Identify which cell holds the provided text, then report its [X, Y] central coordinate. 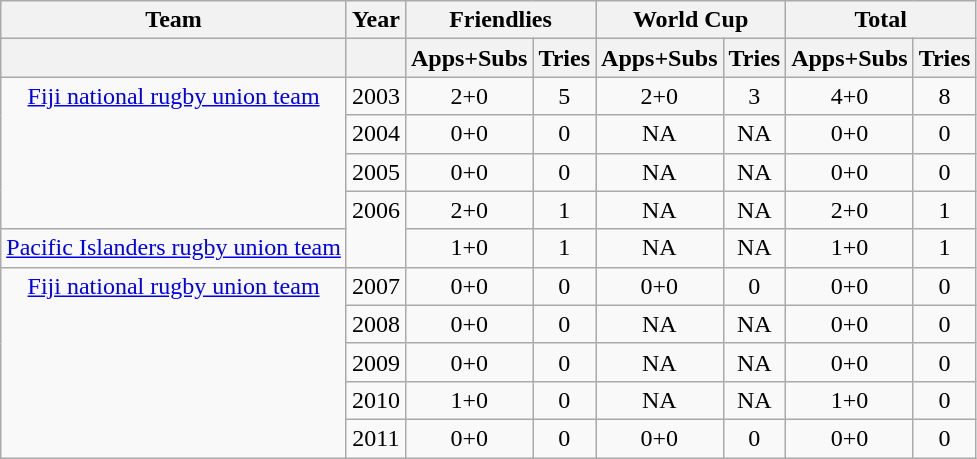
2011 [376, 438]
2004 [376, 134]
Total [881, 20]
2006 [376, 229]
2010 [376, 400]
Pacific Islanders rugby union team [174, 248]
2005 [376, 172]
4+0 [850, 96]
Friendlies [500, 20]
2007 [376, 286]
2003 [376, 96]
5 [564, 96]
Year [376, 20]
3 [754, 96]
2009 [376, 362]
8 [944, 96]
2008 [376, 324]
Team [174, 20]
World Cup [691, 20]
